Detect which cell encompasses the target text, then output its [X, Y] center coordinate. 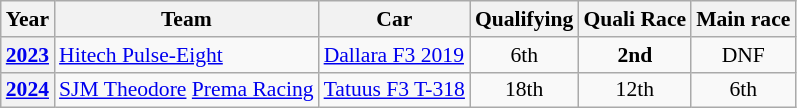
18th [524, 90]
SJM Theodore Prema Racing [186, 90]
2nd [634, 55]
2023 [28, 55]
Year [28, 19]
DNF [743, 55]
12th [634, 90]
Main race [743, 19]
2024 [28, 90]
Quali Race [634, 19]
Qualifying [524, 19]
Dallara F3 2019 [394, 55]
Tatuus F3 T-318 [394, 90]
Team [186, 19]
Hitech Pulse-Eight [186, 55]
Car [394, 19]
